Scan for the cell matching the given text and deliver its (x, y) coordinate at center. 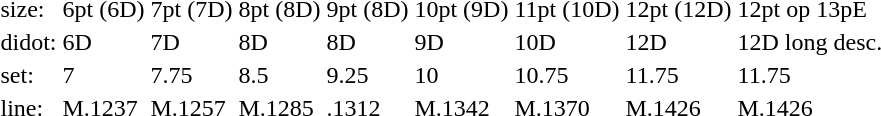
9D (462, 42)
7.75 (192, 75)
6D (104, 42)
11.75 (678, 75)
9.25 (368, 75)
7 (104, 75)
7D (192, 42)
8.5 (280, 75)
10D (567, 42)
10.75 (567, 75)
12D (678, 42)
10 (462, 75)
